Determine the (X, Y) coordinate at the center of the cell enclosing the given text.  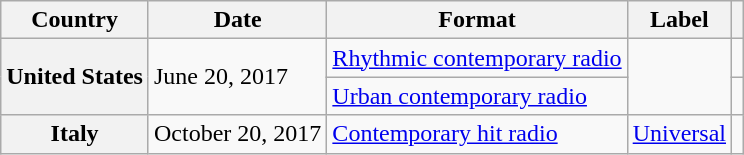
Rhythmic contemporary radio (477, 58)
Label (679, 20)
Date (237, 20)
Country (75, 20)
Contemporary hit radio (477, 134)
October 20, 2017 (237, 134)
Format (477, 20)
United States (75, 77)
Urban contemporary radio (477, 96)
Italy (75, 134)
June 20, 2017 (237, 77)
Universal (679, 134)
